Find where the given text appears and provide that cell's center as [x, y] coordinate. 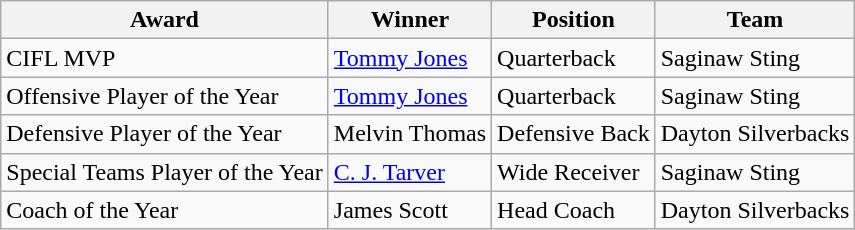
Position [574, 20]
Winner [410, 20]
Melvin Thomas [410, 134]
Offensive Player of the Year [165, 96]
Team [755, 20]
C. J. Tarver [410, 172]
James Scott [410, 210]
Coach of the Year [165, 210]
Award [165, 20]
Wide Receiver [574, 172]
Head Coach [574, 210]
Defensive Player of the Year [165, 134]
Defensive Back [574, 134]
CIFL MVP [165, 58]
Special Teams Player of the Year [165, 172]
